Find where the given text appears and provide that cell's center as (x, y) coordinate. 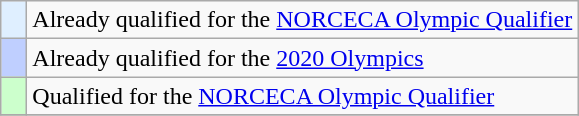
Already qualified for the 2020 Olympics (302, 58)
Already qualified for the NORCECA Olympic Qualifier (302, 20)
Qualified for the NORCECA Olympic Qualifier (302, 96)
